Return (X, Y) of the center of cell containing provided text 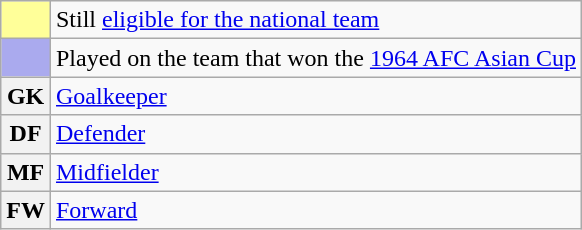
MF (26, 172)
DF (26, 134)
Goalkeeper (316, 96)
Played on the team that won the 1964 AFC Asian Cup (316, 58)
FW (26, 210)
Defender (316, 134)
Midfielder (316, 172)
Forward (316, 210)
GK (26, 96)
Still eligible for the national team (316, 20)
